For the text-containing cell, return its midpoint in (X, Y) coordinate format. 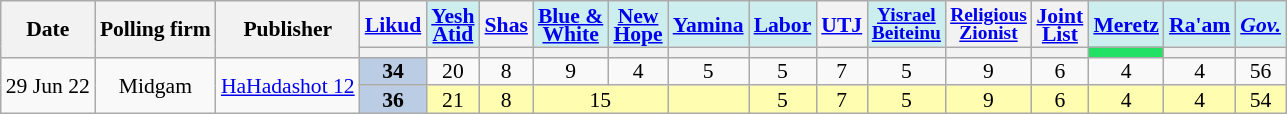
Shas (506, 24)
Gov. (1260, 24)
YisraelBeiteinu (906, 24)
NewHope (638, 24)
ReligiousZionist (989, 24)
36 (394, 100)
20 (452, 71)
Publisher (288, 29)
Yamina (708, 24)
Polling firm (156, 29)
Date (48, 29)
54 (1260, 100)
Ra'am (1200, 24)
HaHadashot 12 (288, 85)
34 (394, 71)
29 Jun 22 (48, 85)
21 (452, 100)
Midgam (156, 85)
YeshAtid (452, 24)
Labor (783, 24)
56 (1260, 71)
UTJ (842, 24)
Meretz (1126, 24)
Likud (394, 24)
Blue &White (570, 24)
JointList (1060, 24)
15 (600, 100)
